Find where the given text appears and provide that cell's center as (X, Y) coordinate. 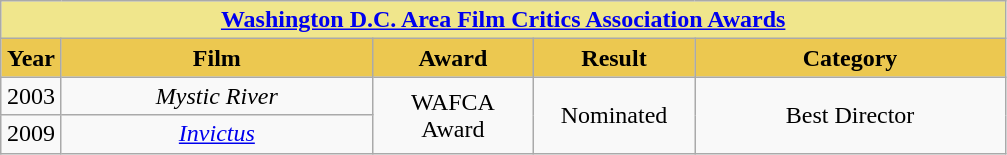
2003 (32, 96)
Film (216, 58)
Best Director (850, 115)
Mystic River (216, 96)
Washington D.C. Area Film Critics Association Awards (504, 20)
2009 (32, 134)
WAFCA Award (452, 115)
Award (452, 58)
Result (614, 58)
Year (32, 58)
Nominated (614, 115)
Invictus (216, 134)
Category (850, 58)
